Identify which cell holds the provided text, then report its (X, Y) central coordinate. 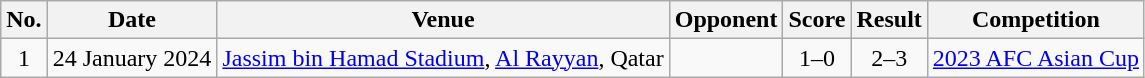
Venue (443, 20)
Result (889, 20)
Opponent (726, 20)
Competition (1036, 20)
Jassim bin Hamad Stadium, Al Rayyan, Qatar (443, 58)
2–3 (889, 58)
Date (132, 20)
Score (817, 20)
1 (24, 58)
1–0 (817, 58)
2023 AFC Asian Cup (1036, 58)
No. (24, 20)
24 January 2024 (132, 58)
